Find where the given text appears and provide that cell's center as (X, Y) coordinate. 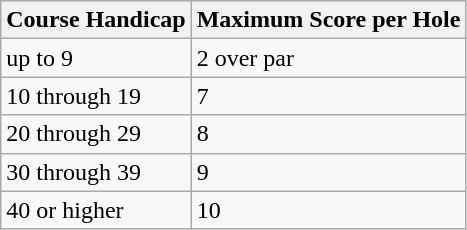
2 over par (328, 58)
10 (328, 210)
9 (328, 172)
20 through 29 (96, 134)
Course Handicap (96, 20)
10 through 19 (96, 96)
40 or higher (96, 210)
8 (328, 134)
Maximum Score per Hole (328, 20)
up to 9 (96, 58)
30 through 39 (96, 172)
7 (328, 96)
